Capture the cell that displays the provided text and extract its [X, Y] central coordinate. 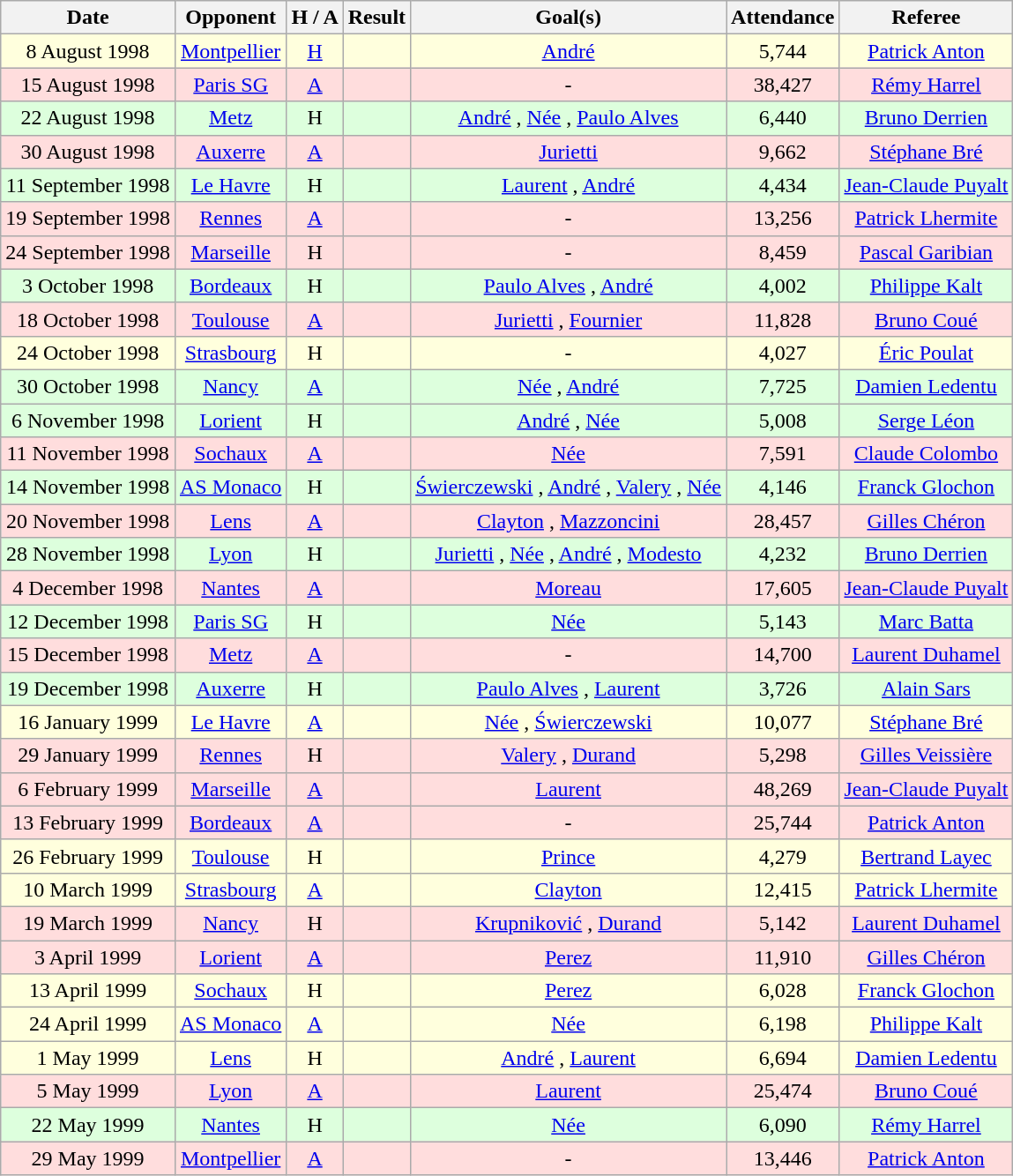
26 February 1999 [88, 856]
11,828 [783, 319]
13 February 1999 [88, 822]
Moreau [569, 588]
Clayton [569, 889]
Attendance [783, 18]
7,591 [783, 454]
Marc Batta [926, 621]
Née , Świerczewski [569, 722]
48,269 [783, 789]
24 September 1998 [88, 252]
8,459 [783, 252]
11,910 [783, 956]
19 December 1998 [88, 688]
3 April 1999 [88, 956]
Éric Poulat [926, 353]
6 November 1998 [88, 421]
5,008 [783, 421]
Claude Colombo [926, 454]
4,232 [783, 555]
4 December 1998 [88, 588]
Paulo Alves , Laurent [569, 688]
H / A [315, 18]
André , Laurent [569, 1058]
17,605 [783, 588]
Serge Léon [926, 421]
19 March 1999 [88, 923]
24 October 1998 [88, 353]
5,744 [783, 51]
13 April 1999 [88, 991]
6 February 1999 [88, 789]
30 October 1998 [88, 386]
3 October 1998 [88, 286]
5,298 [783, 755]
6,198 [783, 1024]
Gilles Veissière [926, 755]
3,726 [783, 688]
22 August 1998 [88, 118]
15 August 1998 [88, 85]
25,744 [783, 822]
12,415 [783, 889]
6,028 [783, 991]
Świerczewski , André , Valery , Née [569, 488]
André , Née , Paulo Alves [569, 118]
11 November 1998 [88, 454]
5,142 [783, 923]
29 January 1999 [88, 755]
13,446 [783, 1158]
22 May 1999 [88, 1125]
28,457 [783, 521]
13,256 [783, 219]
29 May 1999 [88, 1158]
Pascal Garibian [926, 252]
15 December 1998 [88, 655]
Laurent , André [569, 185]
5 May 1999 [88, 1091]
4,146 [783, 488]
4,027 [783, 353]
Paulo Alves , André [569, 286]
16 January 1999 [88, 722]
24 April 1999 [88, 1024]
18 October 1998 [88, 319]
Clayton , Mazzoncini [569, 521]
5,143 [783, 621]
Referee [926, 18]
Alain Sars [926, 688]
20 November 1998 [88, 521]
Result [376, 18]
12 December 1998 [88, 621]
1 May 1999 [88, 1058]
Jurietti [569, 152]
Date [88, 18]
10,077 [783, 722]
4,279 [783, 856]
6,440 [783, 118]
André , Née [569, 421]
Jurietti , Née , André , Modesto [569, 555]
Bertrand Layec [926, 856]
14,700 [783, 655]
25,474 [783, 1091]
7,725 [783, 386]
André [569, 51]
Krupniković , Durand [569, 923]
4,434 [783, 185]
Opponent [230, 18]
8 August 1998 [88, 51]
Goal(s) [569, 18]
Jurietti , Fournier [569, 319]
38,427 [783, 85]
11 September 1998 [88, 185]
19 September 1998 [88, 219]
30 August 1998 [88, 152]
Valery , Durand [569, 755]
14 November 1998 [88, 488]
Née , André [569, 386]
28 November 1998 [88, 555]
10 March 1999 [88, 889]
6,090 [783, 1125]
9,662 [783, 152]
Prince [569, 856]
6,694 [783, 1058]
4,002 [783, 286]
